Scan for the cell matching the given text and deliver its (X, Y) coordinate at center. 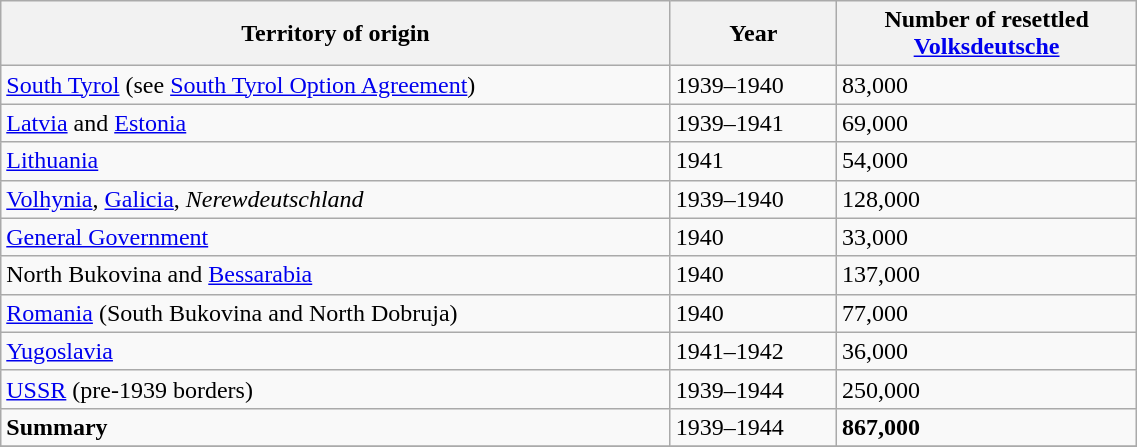
867,000 (986, 427)
250,000 (986, 389)
North Bukovina and Bessarabia (336, 275)
1941 (753, 161)
Number of resettled Volksdeutsche (986, 34)
1941–1942 (753, 351)
69,000 (986, 123)
36,000 (986, 351)
77,000 (986, 313)
Lithuania (336, 161)
Latvia and Estonia (336, 123)
83,000 (986, 85)
54,000 (986, 161)
Volhynia, Galicia, Nerewdeutschland (336, 199)
137,000 (986, 275)
33,000 (986, 237)
Territory of origin (336, 34)
South Tyrol (see South Tyrol Option Agreement) (336, 85)
Summary (336, 427)
128,000 (986, 199)
Yugoslavia (336, 351)
General Government (336, 237)
1939–1941 (753, 123)
USSR (pre-1939 borders) (336, 389)
Romania (South Bukovina and North Dobruja) (336, 313)
Year (753, 34)
